From the cell containing the given text, extract its center point as (X, Y) coordinate. 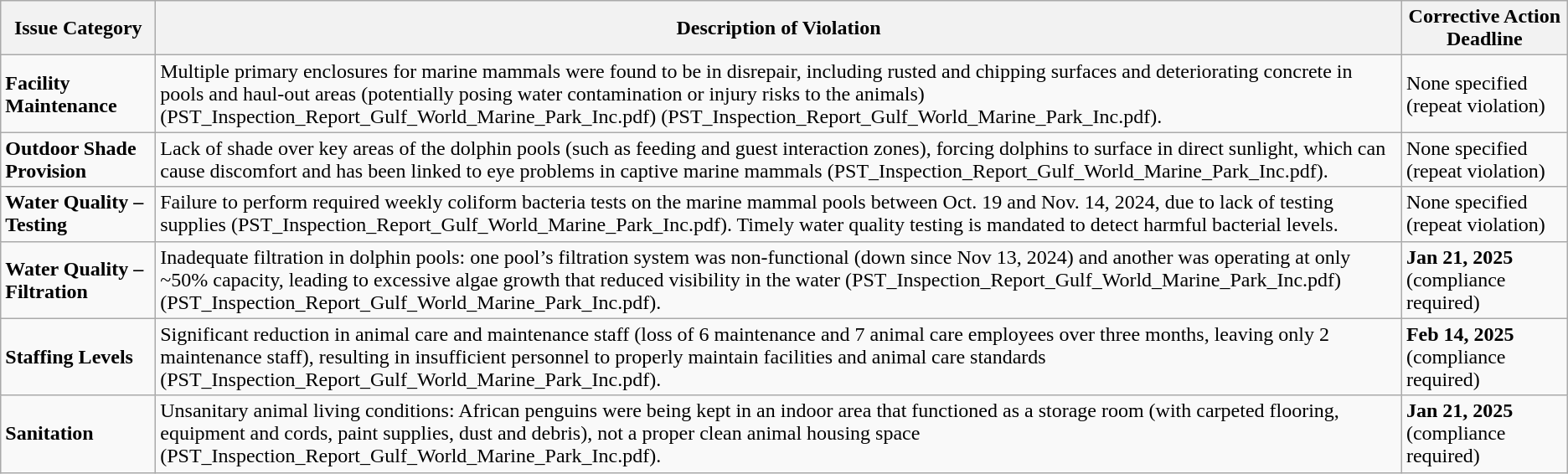
Facility Maintenance (79, 94)
Outdoor Shade Provision (79, 159)
Corrective Action Deadline (1484, 28)
Water Quality – Filtration (79, 280)
Description of Violation (779, 28)
Issue Category (79, 28)
Feb 14, 2025 (compliance required) (1484, 357)
Water Quality – Testing (79, 214)
Sanitation (79, 434)
Staffing Levels (79, 357)
